Find where the given text appears and provide that cell's center as [x, y] coordinate. 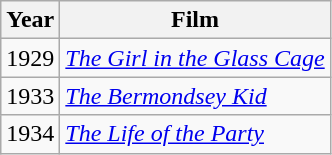
Year [30, 20]
The Life of the Party [195, 134]
The Girl in the Glass Cage [195, 58]
The Bermondsey Kid [195, 96]
1929 [30, 58]
1933 [30, 96]
Film [195, 20]
1934 [30, 134]
